Determine the (x, y) coordinate at the center of the cell enclosing the given text.  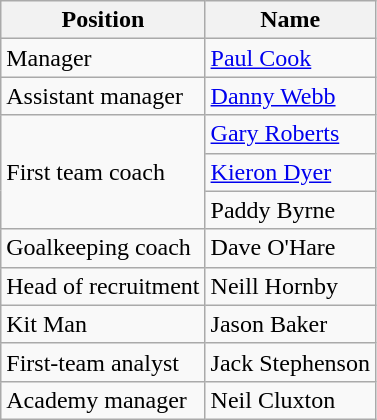
Gary Roberts (290, 134)
Jack Stephenson (290, 362)
Jason Baker (290, 324)
Neil Cluxton (290, 400)
Name (290, 20)
First-team analyst (103, 362)
Paddy Byrne (290, 210)
Dave O'Hare (290, 248)
Goalkeeping coach (103, 248)
Danny Webb (290, 96)
Position (103, 20)
Manager (103, 58)
Neill Hornby (290, 286)
Kit Man (103, 324)
First team coach (103, 172)
Head of recruitment (103, 286)
Kieron Dyer (290, 172)
Assistant manager (103, 96)
Paul Cook (290, 58)
Academy manager (103, 400)
